Return the (X, Y) coordinate for the center point of the cell that contains the specified text.  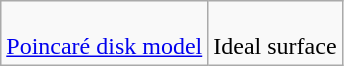
Ideal surface (275, 34)
Poincaré disk model (104, 34)
